Scan for the cell matching the given text and deliver its (x, y) coordinate at center. 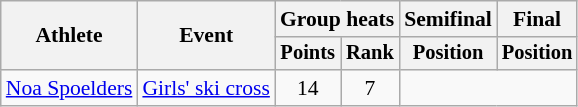
Noa Spoelders (70, 88)
Athlete (70, 36)
7 (370, 88)
Rank (370, 54)
Girls' ski cross (206, 88)
Points (308, 54)
Semifinal (448, 19)
14 (308, 88)
Final (537, 19)
Group heats (337, 19)
Event (206, 36)
